Locate the cell with the specified text and output its [x, y] center coordinate. 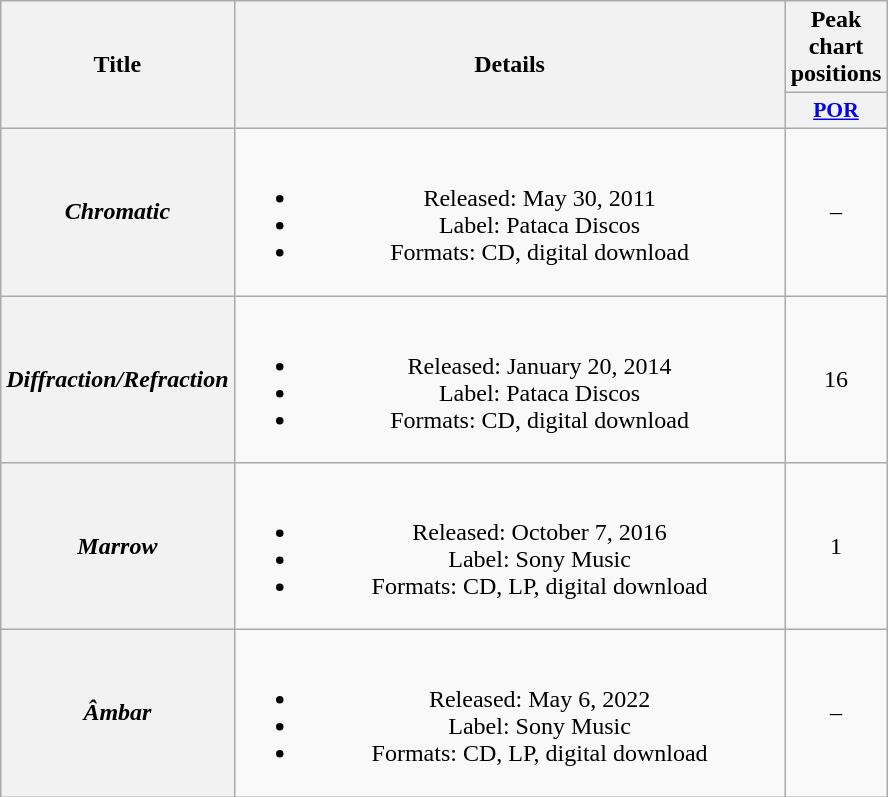
Released: May 30, 2011Label: Pataca DiscosFormats: CD, digital download [510, 212]
Released: January 20, 2014Label: Pataca DiscosFormats: CD, digital download [510, 380]
16 [836, 380]
Peak chart positions [836, 47]
Diffraction/Refraction [118, 380]
1 [836, 546]
Marrow [118, 546]
Details [510, 65]
Âmbar [118, 714]
POR [836, 111]
Released: May 6, 2022Label: Sony MusicFormats: CD, LP, digital download [510, 714]
Title [118, 65]
Released: October 7, 2016Label: Sony MusicFormats: CD, LP, digital download [510, 546]
Chromatic [118, 212]
